Scan for the cell matching the given text and deliver its (x, y) coordinate at center. 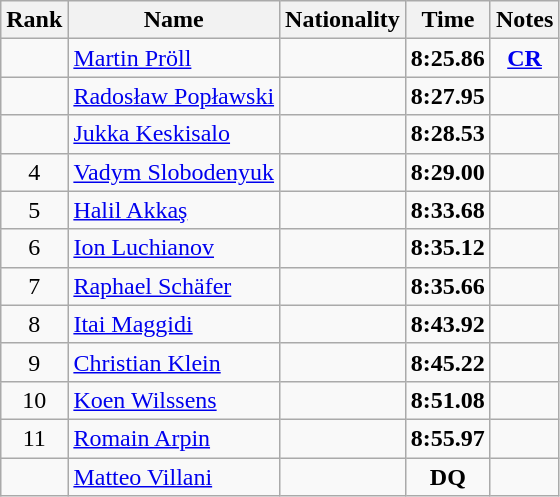
8:45.22 (448, 362)
8:35.12 (448, 248)
Vadym Slobodenyuk (174, 172)
7 (34, 286)
Raphael Schäfer (174, 286)
Time (448, 20)
8:55.97 (448, 438)
8:27.95 (448, 96)
5 (34, 210)
DQ (448, 477)
Name (174, 20)
Radosław Popławski (174, 96)
8:25.86 (448, 58)
Matteo Villani (174, 477)
9 (34, 362)
Nationality (343, 20)
Rank (34, 20)
8:43.92 (448, 324)
8:51.08 (448, 400)
8:29.00 (448, 172)
10 (34, 400)
11 (34, 438)
8:35.66 (448, 286)
Romain Arpin (174, 438)
8:28.53 (448, 134)
4 (34, 172)
8 (34, 324)
8:33.68 (448, 210)
Itai Maggidi (174, 324)
Christian Klein (174, 362)
6 (34, 248)
Koen Wilssens (174, 400)
Martin Pröll (174, 58)
CR (524, 58)
Halil Akkaş (174, 210)
Ion Luchianov (174, 248)
Notes (524, 20)
Jukka Keskisalo (174, 134)
